Find where the given text appears and provide that cell's center as [X, Y] coordinate. 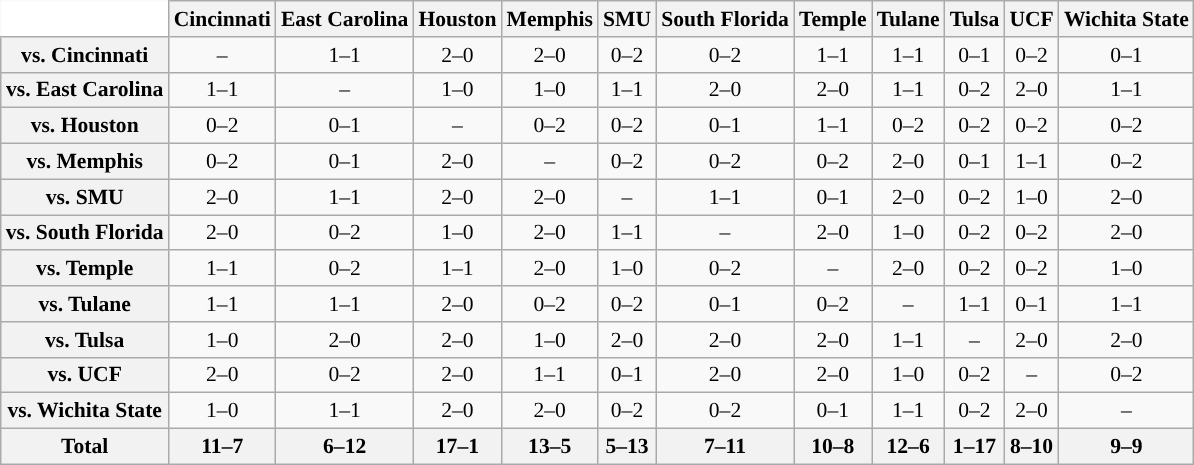
Tulane [908, 19]
vs. UCF [85, 375]
Wichita State [1126, 19]
8–10 [1031, 447]
Memphis [549, 19]
vs. Wichita State [85, 411]
vs. Cincinnati [85, 55]
vs. SMU [85, 197]
5–13 [627, 447]
SMU [627, 19]
Total [85, 447]
East Carolina [344, 19]
Houston [457, 19]
vs. East Carolina [85, 90]
11–7 [222, 447]
7–11 [725, 447]
12–6 [908, 447]
vs. South Florida [85, 233]
Temple [833, 19]
South Florida [725, 19]
vs. Tulsa [85, 340]
vs. Temple [85, 269]
9–9 [1126, 447]
vs. Tulane [85, 304]
Cincinnati [222, 19]
vs. Memphis [85, 162]
13–5 [549, 447]
Tulsa [975, 19]
1–17 [975, 447]
17–1 [457, 447]
6–12 [344, 447]
10–8 [833, 447]
vs. Houston [85, 126]
UCF [1031, 19]
